Output the [x, y] coordinate of the center of the cell containing the given text.  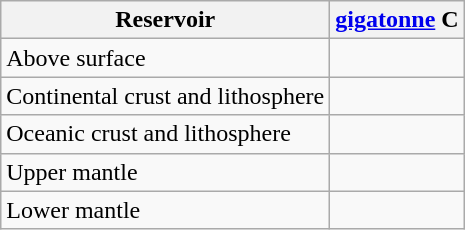
Oceanic crust and lithosphere [166, 134]
Continental crust and lithosphere [166, 96]
Above surface [166, 58]
Lower mantle [166, 210]
gigatonne C [397, 20]
Reservoir [166, 20]
Upper mantle [166, 172]
